Extract the (X, Y) coordinate from the center of the cell holding the provided text.  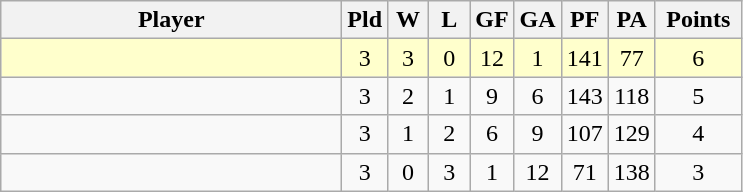
77 (632, 58)
PA (632, 20)
118 (632, 96)
5 (698, 96)
107 (584, 134)
GF (492, 20)
71 (584, 172)
4 (698, 134)
141 (584, 58)
PF (584, 20)
138 (632, 172)
W (408, 20)
143 (584, 96)
Points (698, 20)
129 (632, 134)
Player (172, 20)
Pld (365, 20)
GA (538, 20)
L (450, 20)
